Identify which cell holds the provided text, then report its [X, Y] central coordinate. 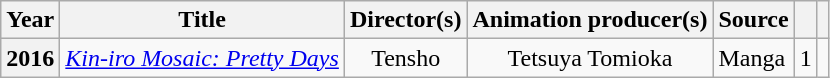
Director(s) [406, 20]
Source [754, 20]
Animation producer(s) [590, 20]
1 [806, 58]
Year [30, 20]
Tetsuya Tomioka [590, 58]
2016 [30, 58]
Kin-iro Mosaic: Pretty Days [202, 58]
Tensho [406, 58]
Manga [754, 58]
Title [202, 20]
